Extract the [x, y] coordinate from the center of the cell holding the provided text.  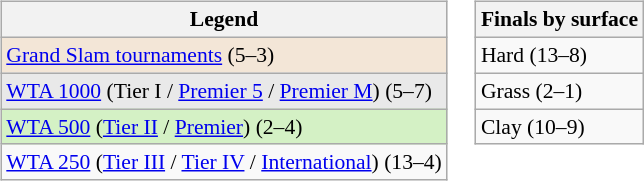
Grand Slam tournaments (5–3) [224, 55]
WTA 1000 (Tier I / Premier 5 / Premier M) (5–7) [224, 91]
WTA 500 (Tier II / Premier) (2–4) [224, 127]
Hard (13–8) [560, 55]
Legend [224, 20]
Finals by surface [560, 20]
Clay (10–9) [560, 127]
WTA 250 (Tier III / Tier IV / International) (13–4) [224, 162]
Grass (2–1) [560, 91]
